From the cell containing the given text, extract its center point as (x, y) coordinate. 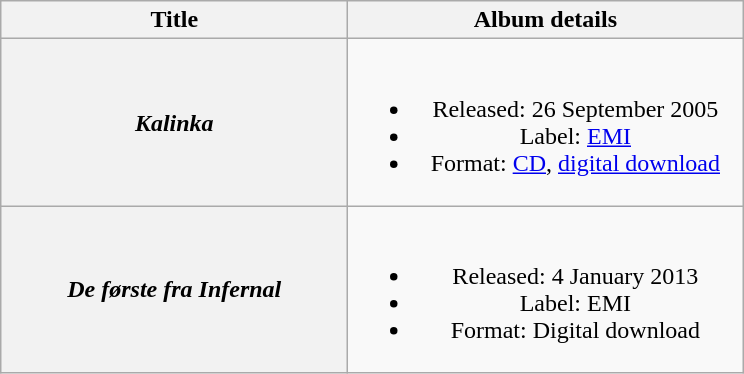
Released: 4 January 2013Label: EMIFormat: Digital download (546, 290)
De første fra Infernal (174, 290)
Title (174, 20)
Album details (546, 20)
Released: 26 September 2005Label: EMIFormat: CD, digital download (546, 122)
Kalinka (174, 122)
